Provide the [x, y] coordinate of the cell's center where the given text is located.  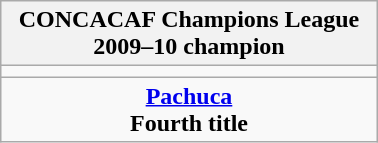
PachucaFourth title [189, 110]
CONCACAF Champions League2009–10 champion [189, 34]
